Provide the (X, Y) coordinate of the cell's center where the given text is located.  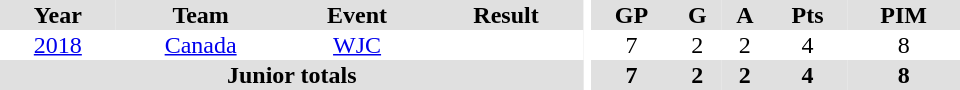
Event (358, 15)
Junior totals (292, 75)
Pts (808, 15)
G (698, 15)
2018 (58, 45)
PIM (904, 15)
Year (58, 15)
Canada (201, 45)
GP (631, 15)
WJC (358, 45)
Team (201, 15)
A (745, 15)
Result (506, 15)
